Extract the (x, y) coordinate from the center of the cell holding the provided text.  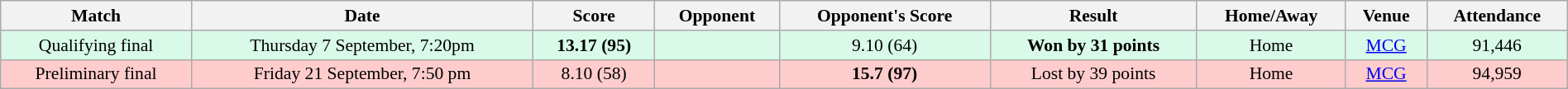
Attendance (1497, 16)
Opponent (718, 16)
Preliminary final (96, 74)
Friday 21 September, 7:50 pm (362, 74)
Result (1093, 16)
Match (96, 16)
9.10 (64) (885, 45)
13.17 (95) (594, 45)
Date (362, 16)
Venue (1386, 16)
Thursday 7 September, 7:20pm (362, 45)
Home/Away (1271, 16)
Won by 31 points (1093, 45)
91,446 (1497, 45)
15.7 (97) (885, 74)
Opponent's Score (885, 16)
Lost by 39 points (1093, 74)
94,959 (1497, 74)
8.10 (58) (594, 74)
Score (594, 16)
Qualifying final (96, 45)
